Capture the cell that displays the provided text and extract its (x, y) central coordinate. 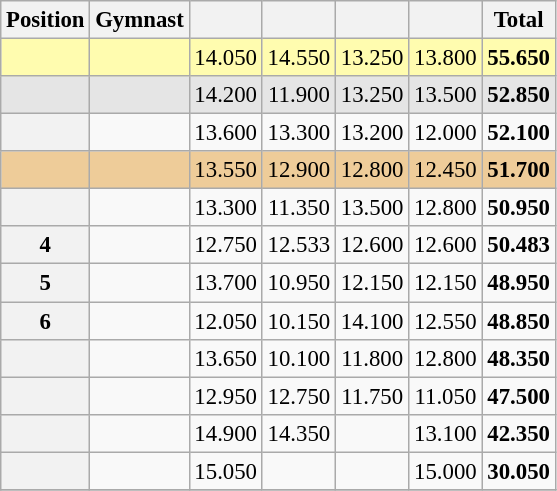
12.900 (298, 170)
52.850 (518, 95)
Gymnast (140, 20)
51.700 (518, 170)
13.800 (446, 58)
Position (46, 20)
15.050 (226, 471)
6 (46, 321)
14.350 (298, 433)
48.850 (518, 321)
48.950 (518, 283)
12.550 (446, 321)
30.050 (518, 471)
13.200 (372, 133)
11.800 (372, 358)
11.750 (372, 396)
13.100 (446, 433)
11.350 (298, 208)
13.700 (226, 283)
55.650 (518, 58)
14.550 (298, 58)
13.650 (226, 358)
47.500 (518, 396)
12.000 (446, 133)
13.600 (226, 133)
13.550 (226, 170)
14.100 (372, 321)
10.950 (298, 283)
15.000 (446, 471)
12.950 (226, 396)
42.350 (518, 433)
14.200 (226, 95)
14.050 (226, 58)
10.100 (298, 358)
5 (46, 283)
11.050 (446, 396)
12.533 (298, 245)
50.483 (518, 245)
50.950 (518, 208)
Total (518, 20)
12.050 (226, 321)
48.350 (518, 358)
12.450 (446, 170)
14.900 (226, 433)
4 (46, 245)
52.100 (518, 133)
11.900 (298, 95)
10.150 (298, 321)
